Identify which cell holds the provided text, then report its (x, y) central coordinate. 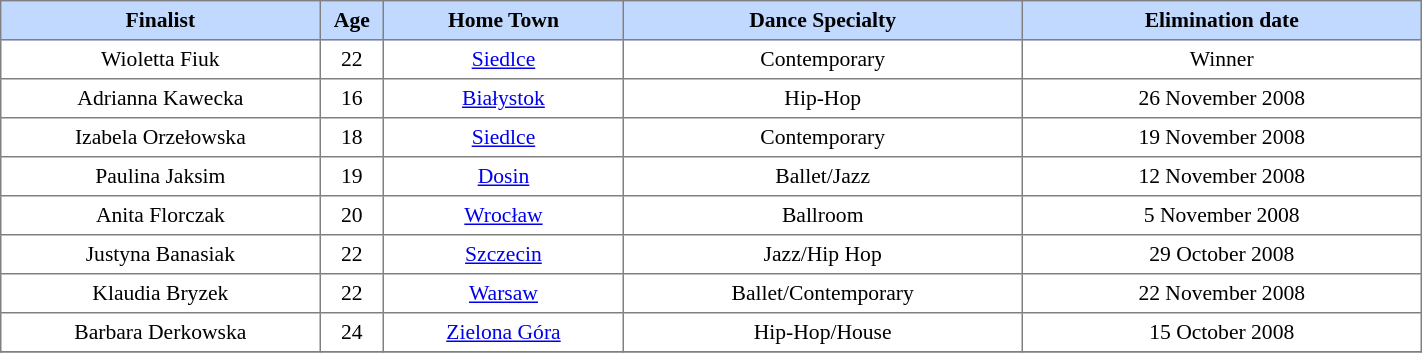
5 November 2008 (1222, 216)
Hip-Hop/House (822, 332)
Dosin (504, 176)
Izabela Orzełowska (160, 138)
Barbara Derkowska (160, 332)
Szczecin (504, 254)
16 (352, 98)
29 October 2008 (1222, 254)
19 (352, 176)
Elimination date (1222, 20)
Ballet/Jazz (822, 176)
Klaudia Bryzek (160, 294)
Warsaw (504, 294)
Home Town (504, 20)
Justyna Banasiak (160, 254)
Winner (1222, 60)
Age (352, 20)
26 November 2008 (1222, 98)
Hip-Hop (822, 98)
Ballet/Contemporary (822, 294)
22 November 2008 (1222, 294)
Wrocław (504, 216)
20 (352, 216)
Zielona Góra (504, 332)
12 November 2008 (1222, 176)
24 (352, 332)
Finalist (160, 20)
Ballroom (822, 216)
Dance Specialty (822, 20)
Wioletta Fiuk (160, 60)
Adrianna Kawecka (160, 98)
Anita Florczak (160, 216)
Białystok (504, 98)
15 October 2008 (1222, 332)
Jazz/Hip Hop (822, 254)
18 (352, 138)
19 November 2008 (1222, 138)
Paulina Jaksim (160, 176)
